Extract the (x, y) coordinate from the center of the cell holding the provided text.  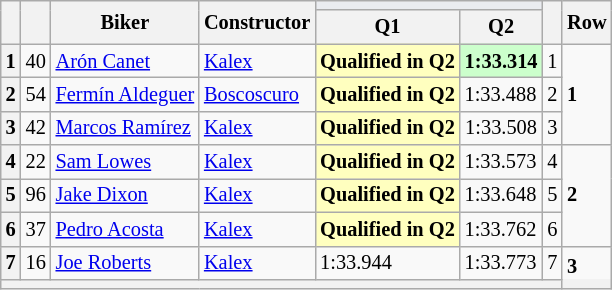
Sam Lowes (125, 162)
96 (36, 195)
Q2 (502, 27)
Q1 (387, 27)
40 (36, 61)
37 (36, 229)
1:33.648 (502, 195)
Fermín Aldeguer (125, 94)
1:33.573 (502, 162)
1:33.762 (502, 229)
1:33.314 (502, 61)
Row (586, 22)
42 (36, 128)
1:33.773 (502, 263)
1:33.488 (502, 94)
Arón Canet (125, 61)
16 (36, 263)
22 (36, 162)
Constructor (257, 22)
1:33.508 (502, 128)
Jake Dixon (125, 195)
Marcos Ramírez (125, 128)
Joe Roberts (125, 263)
54 (36, 94)
1:33.944 (387, 263)
Boscoscuro (257, 94)
Biker (125, 22)
Pedro Acosta (125, 229)
